From the cell containing the given text, extract its center point as [X, Y] coordinate. 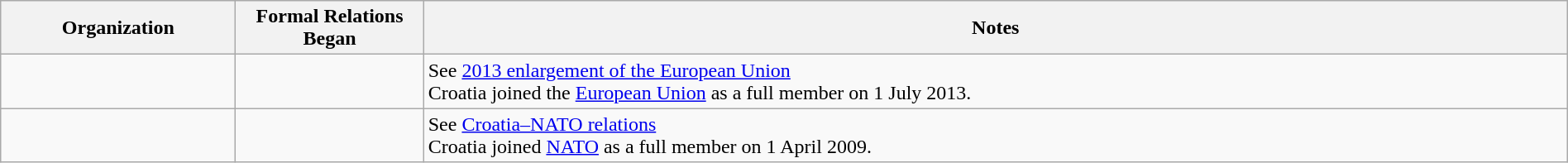
Organization [118, 28]
See 2013 enlargement of the European UnionCroatia joined the European Union as a full member on 1 July 2013. [996, 81]
Formal Relations Began [329, 28]
Notes [996, 28]
See Croatia–NATO relationsCroatia joined NATO as a full member on 1 April 2009. [996, 136]
